Search for the cell housing the specified text and yield its [x, y] center coordinate. 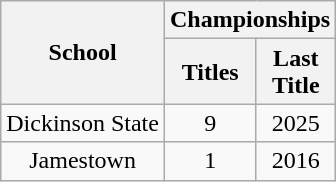
Jamestown [83, 161]
Championships [250, 20]
2025 [296, 123]
Titles [210, 72]
1 [210, 161]
School [83, 52]
Dickinson State [83, 123]
LastTitle [296, 72]
2016 [296, 161]
9 [210, 123]
